Determine the [x, y] coordinate at the center of the cell enclosing the given text.  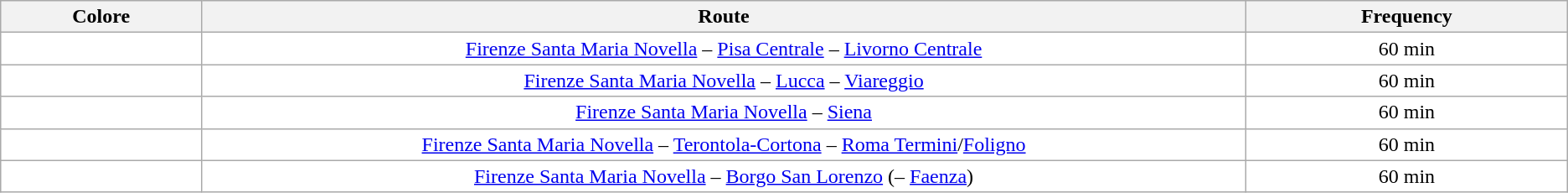
Firenze Santa Maria Novella – Borgo San Lorenzo (– Faenza) [724, 176]
Route [724, 17]
Frequency [1407, 17]
Firenze Santa Maria Novella – Lucca – Viareggio [724, 81]
Firenze Santa Maria Novella – Terontola-Cortona – Roma Termini/Foligno [724, 144]
Colore [101, 17]
Firenze Santa Maria Novella – Siena [724, 112]
Firenze Santa Maria Novella – Pisa Centrale – Livorno Centrale [724, 49]
